From the cell containing the given text, extract its center point as [x, y] coordinate. 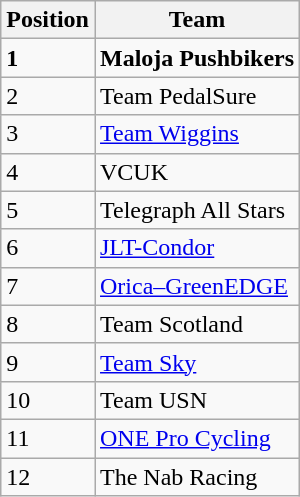
11 [48, 438]
Team Scotland [196, 324]
Team [196, 20]
ONE Pro Cycling [196, 438]
9 [48, 362]
5 [48, 210]
Maloja Pushbikers [196, 58]
7 [48, 286]
Team USN [196, 400]
Orica–GreenEDGE [196, 286]
JLT-Condor [196, 248]
2 [48, 96]
1 [48, 58]
10 [48, 400]
3 [48, 134]
Team PedalSure [196, 96]
Position [48, 20]
12 [48, 477]
8 [48, 324]
Telegraph All Stars [196, 210]
The Nab Racing [196, 477]
Team Sky [196, 362]
VCUK [196, 172]
4 [48, 172]
Team Wiggins [196, 134]
6 [48, 248]
